Capture the cell that displays the provided text and extract its [X, Y] central coordinate. 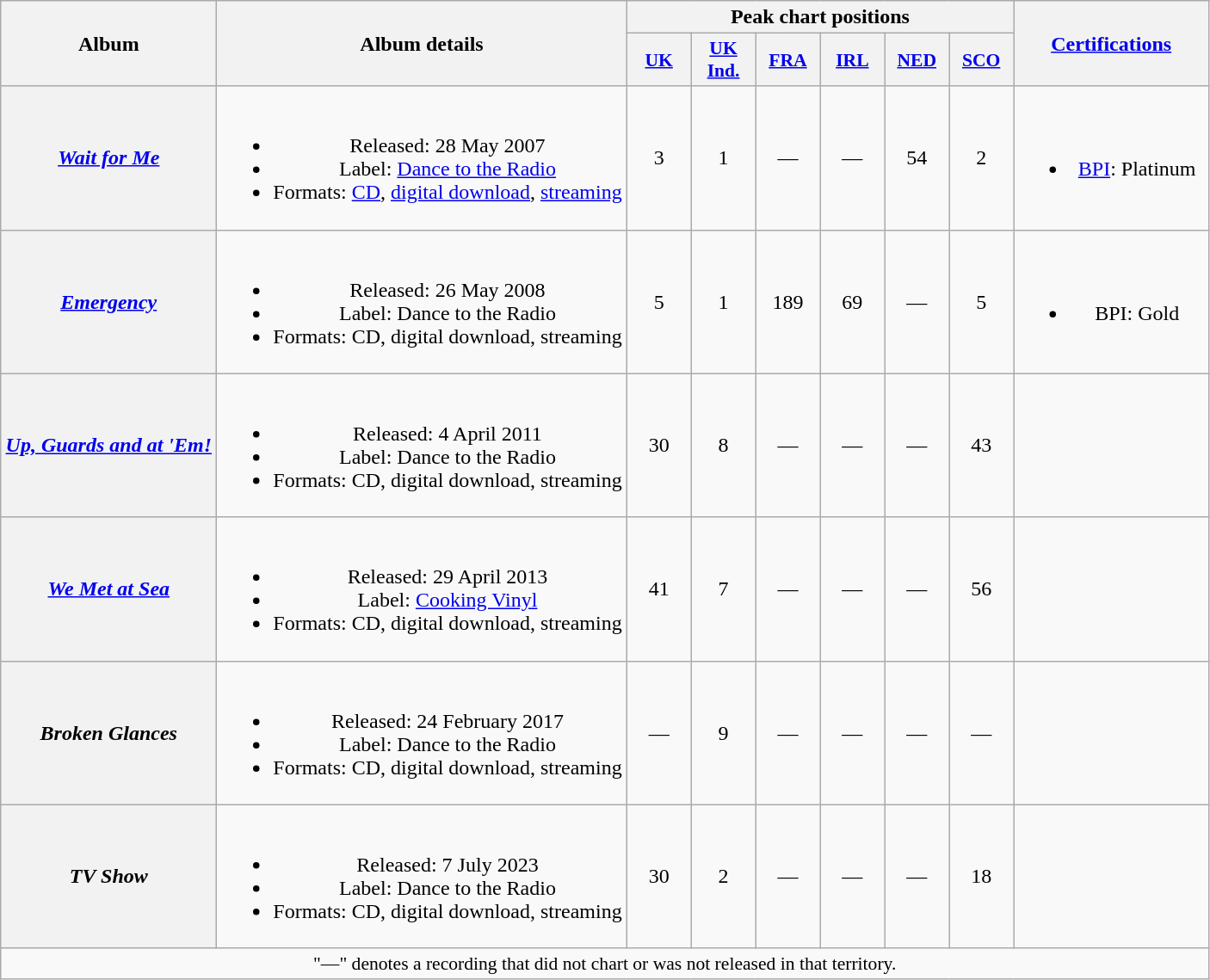
Emergency [108, 301]
TV Show [108, 876]
3 [659, 158]
"—" denotes a recording that did not chart or was not released in that territory. [605, 964]
Released: 28 May 2007Label: Dance to the RadioFormats: CD, digital download, streaming [422, 158]
69 [852, 301]
41 [659, 589]
UK [659, 60]
Peak chart positions [819, 17]
SCO [981, 60]
Released: 4 April 2011Label: Dance to the RadioFormats: CD, digital download, streaming [422, 446]
Broken Glances [108, 733]
BPI: Gold [1112, 301]
Album [108, 43]
Released: 24 February 2017Label: Dance to the RadioFormats: CD, digital download, streaming [422, 733]
We Met at Sea [108, 589]
Released: 26 May 2008Label: Dance to the RadioFormats: CD, digital download, streaming [422, 301]
Up, Guards and at 'Em! [108, 446]
9 [723, 733]
56 [981, 589]
NED [917, 60]
Wait for Me [108, 158]
BPI: Platinum [1112, 158]
Certifications [1112, 43]
Released: 29 April 2013Label: Cooking VinylFormats: CD, digital download, streaming [422, 589]
Album details [422, 43]
7 [723, 589]
18 [981, 876]
43 [981, 446]
8 [723, 446]
IRL [852, 60]
Released: 7 July 2023Label: Dance to the RadioFormats: CD, digital download, streaming [422, 876]
189 [788, 301]
54 [917, 158]
UKInd. [723, 60]
FRA [788, 60]
